Return the [x, y] coordinate for the center point of the cell that contains the specified text.  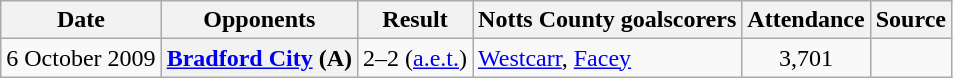
Bradford City (A) [259, 58]
Source [910, 20]
Westcarr, Facey [608, 58]
Attendance [806, 20]
Date [81, 20]
Notts County goalscorers [608, 20]
Result [414, 20]
3,701 [806, 58]
Opponents [259, 20]
2–2 (a.e.t.) [414, 58]
6 October 2009 [81, 58]
